Output the (x, y) coordinate of the center of the cell containing the given text.  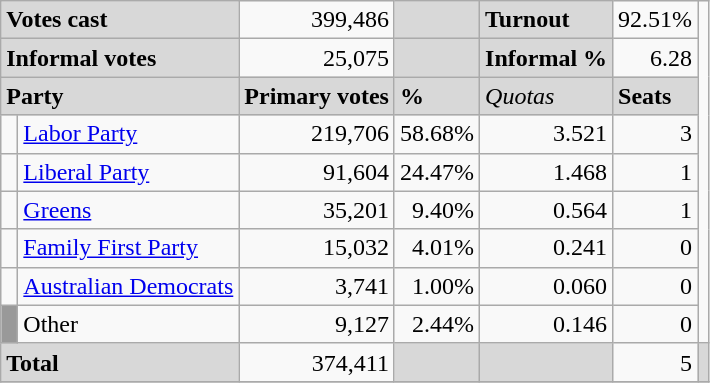
15,032 (317, 248)
374,411 (317, 362)
4.01% (436, 248)
Primary votes (317, 96)
Greens (128, 210)
6.28 (656, 58)
35,201 (317, 210)
0.060 (546, 286)
3 (656, 134)
0.241 (546, 248)
Turnout (546, 20)
Seats (656, 96)
92.51% (656, 20)
91,604 (317, 172)
58.68% (436, 134)
Informal votes (120, 58)
Party (120, 96)
5 (656, 362)
Liberal Party (128, 172)
24.47% (436, 172)
3,741 (317, 286)
1.00% (436, 286)
Other (128, 324)
Total (120, 362)
25,075 (317, 58)
Labor Party (128, 134)
1.468 (546, 172)
0.146 (546, 324)
0.564 (546, 210)
Informal % (546, 58)
% (436, 96)
Australian Democrats (128, 286)
219,706 (317, 134)
9,127 (317, 324)
Quotas (546, 96)
2.44% (436, 324)
3.521 (546, 134)
Votes cast (120, 20)
Family First Party (128, 248)
9.40% (436, 210)
399,486 (317, 20)
